Find where the given text appears and provide that cell's center as [X, Y] coordinate. 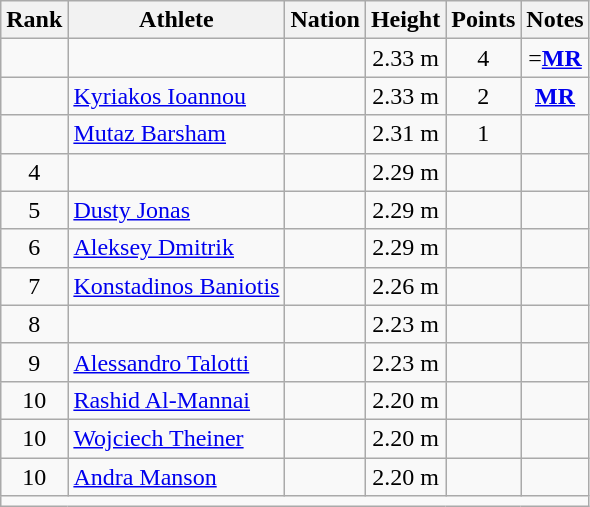
Dusty Jonas [176, 210]
Points [484, 20]
Athlete [176, 20]
2.31 m [405, 134]
Aleksey Dmitrik [176, 248]
8 [34, 324]
Rank [34, 20]
Nation [325, 20]
6 [34, 248]
Mutaz Barsham [176, 134]
Height [405, 20]
1 [484, 134]
Alessandro Talotti [176, 362]
Kyriakos Ioannou [176, 96]
Andra Manson [176, 477]
=MR [555, 58]
2.26 m [405, 286]
5 [34, 210]
9 [34, 362]
Wojciech Theiner [176, 438]
MR [555, 96]
2 [484, 96]
7 [34, 286]
Konstadinos Baniotis [176, 286]
Rashid Al-Mannai [176, 400]
Notes [555, 20]
